Locate the cell with the specified text and output its [X, Y] center coordinate. 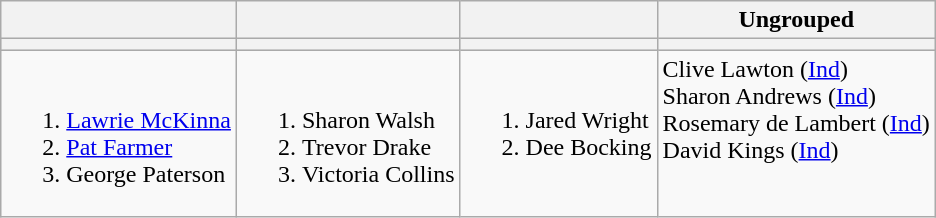
Jared WrightDee Bocking [558, 134]
Sharon WalshTrevor DrakeVictoria Collins [348, 134]
Ungrouped [796, 20]
Lawrie McKinnaPat FarmerGeorge Paterson [119, 134]
Clive Lawton (Ind) Sharon Andrews (Ind) Rosemary de Lambert (Ind) David Kings (Ind) [796, 134]
